Determine the [x, y] coordinate at the center of the cell enclosing the given text.  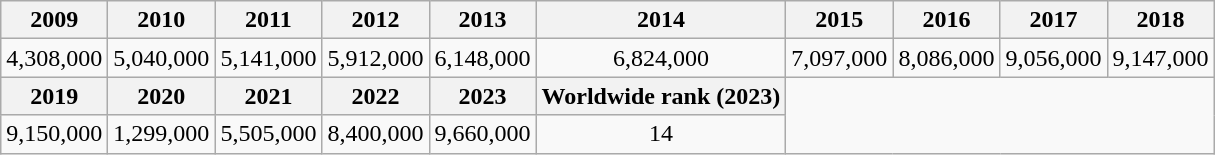
2018 [1160, 20]
9,150,000 [54, 134]
2012 [376, 20]
9,147,000 [1160, 58]
4,308,000 [54, 58]
6,148,000 [482, 58]
14 [661, 134]
2010 [162, 20]
1,299,000 [162, 134]
2019 [54, 96]
8,086,000 [946, 58]
5,141,000 [268, 58]
2017 [1054, 20]
5,040,000 [162, 58]
9,056,000 [1054, 58]
7,097,000 [840, 58]
2016 [946, 20]
2013 [482, 20]
5,505,000 [268, 134]
Worldwide rank (2023) [661, 96]
2011 [268, 20]
6,824,000 [661, 58]
2021 [268, 96]
2022 [376, 96]
2014 [661, 20]
9,660,000 [482, 134]
2009 [54, 20]
2023 [482, 96]
2015 [840, 20]
2020 [162, 96]
5,912,000 [376, 58]
8,400,000 [376, 134]
